Output the [X, Y] coordinate of the center of the cell containing the given text.  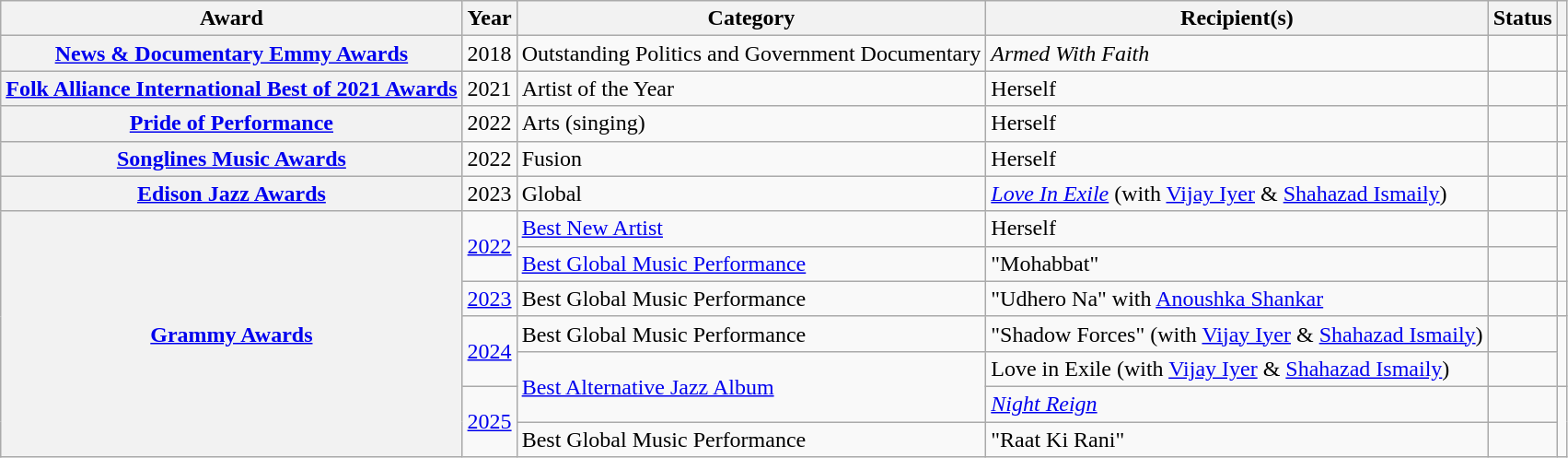
Best New Artist [751, 229]
Fusion [751, 159]
Night Reign [1237, 404]
Artist of the Year [751, 88]
"Shadow Forces" (with Vijay Iyer & Shahazad Ismaily) [1237, 334]
Folk Alliance International Best of 2021 Awards [232, 88]
Outstanding Politics and Government Documentary [751, 53]
2021 [490, 88]
Status [1523, 18]
Grammy Awards [232, 334]
Edison Jazz Awards [232, 194]
Arts (singing) [751, 123]
2025 [490, 421]
Global [751, 194]
2018 [490, 53]
Category [751, 18]
Award [232, 18]
Love in Exile (with Vijay Iyer & Shahazad Ismaily) [1237, 369]
2024 [490, 351]
Armed With Faith [1237, 53]
Recipient(s) [1237, 18]
Pride of Performance [232, 123]
Best Alternative Jazz Album [751, 386]
Year [490, 18]
"Mohabbat" [1237, 264]
"Udhero Na" with Anoushka Shankar [1237, 299]
Love In Exile (with Vijay Iyer & Shahazad Ismaily) [1237, 194]
News & Documentary Emmy Awards [232, 53]
Songlines Music Awards [232, 159]
"Raat Ki Rani" [1237, 440]
